Output the (x, y) coordinate of the center of the cell containing the given text.  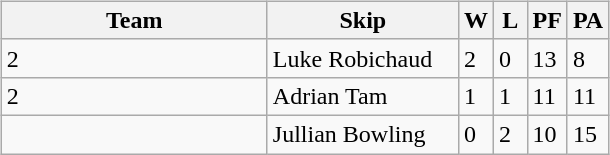
Skip (362, 20)
13 (547, 58)
Adrian Tam (362, 96)
PA (588, 20)
Team (134, 20)
8 (588, 58)
W (476, 20)
L (510, 20)
Luke Robichaud (362, 58)
PF (547, 20)
10 (547, 134)
15 (588, 134)
Jullian Bowling (362, 134)
